Locate the cell with the specified text and output its (x, y) center coordinate. 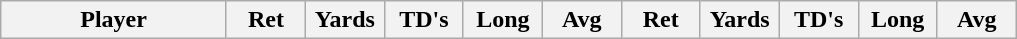
Player (114, 20)
